Locate the cell with the specified text and output its [x, y] center coordinate. 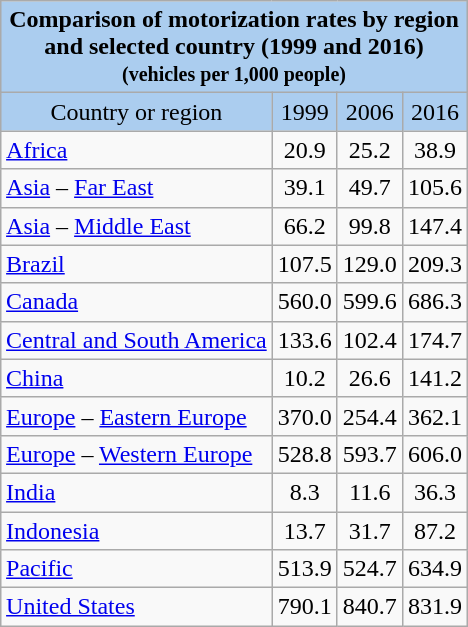
Indonesia [137, 531]
Comparison of motorization rates by regionand selected country (1999 and 2016)(vehicles per 1,000 people) [234, 47]
599.6 [370, 302]
13.7 [304, 531]
141.2 [434, 378]
Canada [137, 302]
107.5 [304, 264]
20.9 [304, 150]
26.6 [370, 378]
840.7 [370, 607]
Brazil [137, 264]
606.0 [434, 454]
362.1 [434, 416]
147.4 [434, 226]
Pacific [137, 569]
254.4 [370, 416]
Europe – Eastern Europe [137, 416]
China [137, 378]
United States [137, 607]
528.8 [304, 454]
39.1 [304, 188]
129.0 [370, 264]
2006 [370, 112]
25.2 [370, 150]
209.3 [434, 264]
1999 [304, 112]
174.7 [434, 340]
Asia – Far East [137, 188]
790.1 [304, 607]
49.7 [370, 188]
8.3 [304, 492]
560.0 [304, 302]
87.2 [434, 531]
686.3 [434, 302]
593.7 [370, 454]
831.9 [434, 607]
31.7 [370, 531]
370.0 [304, 416]
2016 [434, 112]
Country or region [137, 112]
36.3 [434, 492]
Central and South America [137, 340]
513.9 [304, 569]
102.4 [370, 340]
Africa [137, 150]
99.8 [370, 226]
66.2 [304, 226]
Asia – Middle East [137, 226]
Europe – Western Europe [137, 454]
133.6 [304, 340]
10.2 [304, 378]
634.9 [434, 569]
524.7 [370, 569]
38.9 [434, 150]
India [137, 492]
11.6 [370, 492]
105.6 [434, 188]
